Locate the cell with the specified text and output its (X, Y) center coordinate. 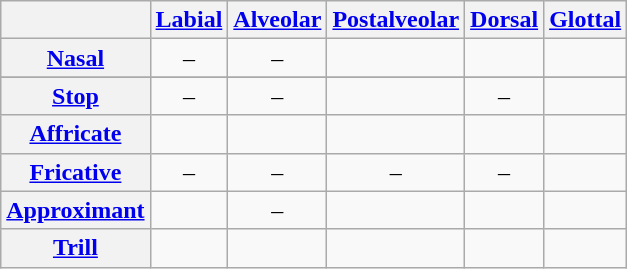
Trill (76, 248)
Nasal (76, 58)
Affricate (76, 134)
Postalveolar (396, 20)
Approximant (76, 210)
Glottal (586, 20)
Dorsal (504, 20)
Alveolar (278, 20)
Labial (189, 20)
Stop (76, 96)
Fricative (76, 172)
